Locate the cell with the specified text and output its [X, Y] center coordinate. 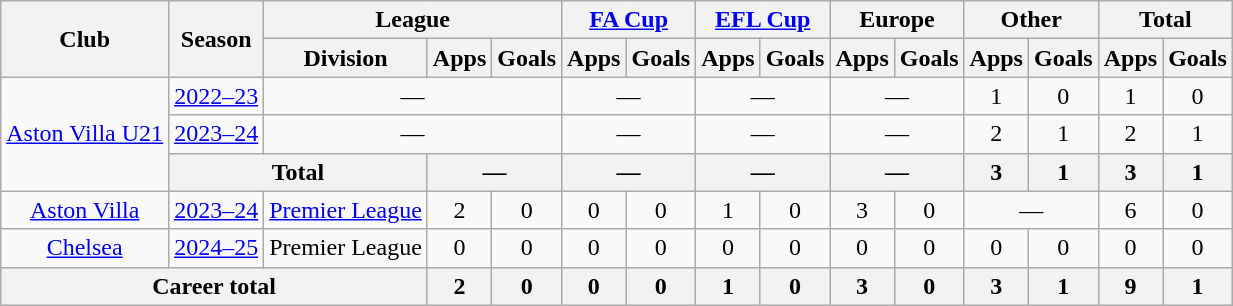
Season [216, 39]
2022–23 [216, 96]
League [413, 20]
2024–25 [216, 248]
Division [346, 58]
Chelsea [85, 248]
EFL Cup [763, 20]
Aston Villa U21 [85, 134]
Aston Villa [85, 210]
Europe [897, 20]
Career total [214, 286]
9 [1130, 286]
6 [1130, 210]
Club [85, 39]
Other [1031, 20]
FA Cup [629, 20]
